From the cell containing the given text, extract its center point as (x, y) coordinate. 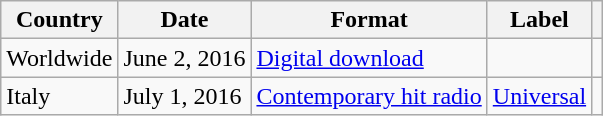
Digital download (369, 58)
Worldwide (60, 58)
Contemporary hit radio (369, 96)
July 1, 2016 (184, 96)
Italy (60, 96)
Country (60, 20)
Date (184, 20)
Format (369, 20)
Universal (539, 96)
Label (539, 20)
June 2, 2016 (184, 58)
